Pinpoint the cell where the given text exists, returning its (X, Y) midpoint coordinate. 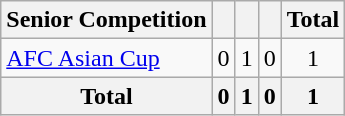
Senior Competition (106, 20)
AFC Asian Cup (106, 58)
